Scan for the cell matching the given text and deliver its (x, y) coordinate at center. 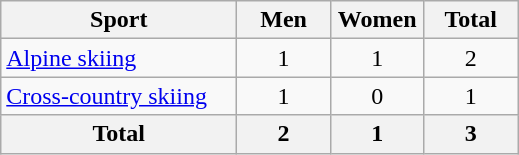
Alpine skiing (119, 58)
Women (377, 20)
0 (377, 96)
Cross-country skiing (119, 96)
Sport (119, 20)
3 (471, 134)
Men (284, 20)
